Provide the (x, y) coordinate of the cell's center where the given text is located.  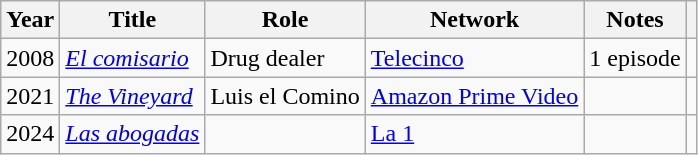
Title (132, 20)
Las abogadas (132, 134)
Year (30, 20)
El comisario (132, 58)
2024 (30, 134)
Luis el Comino (285, 96)
2008 (30, 58)
Drug dealer (285, 58)
The Vineyard (132, 96)
Network (474, 20)
2021 (30, 96)
Amazon Prime Video (474, 96)
1 episode (635, 58)
Telecinco (474, 58)
Notes (635, 20)
Role (285, 20)
La 1 (474, 134)
